Output the (x, y) coordinate of the center of the cell containing the given text.  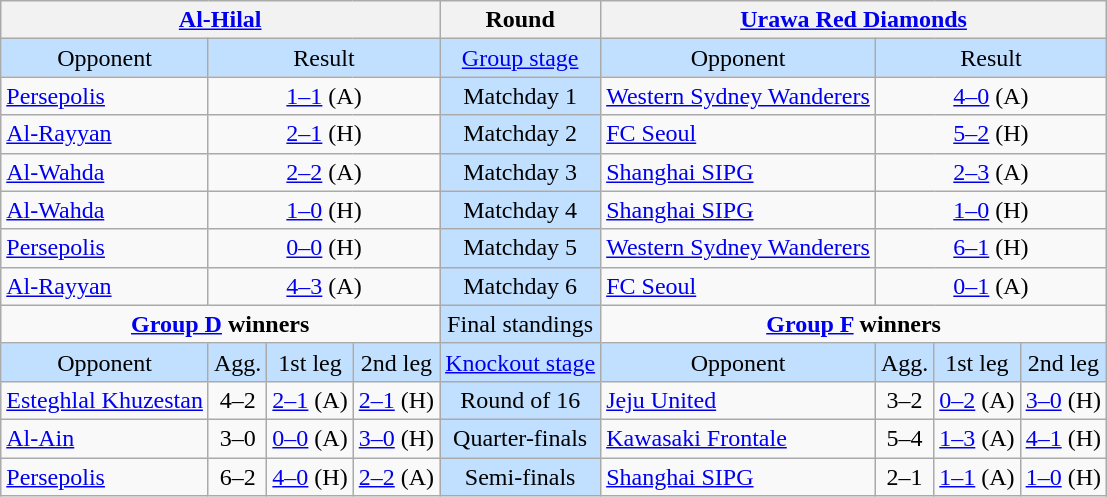
Matchday 6 (520, 286)
Matchday 4 (520, 210)
4–0 (A) (990, 96)
6–2 (237, 477)
Matchday 1 (520, 96)
Round of 16 (520, 400)
1–3 (A) (977, 438)
Esteghlal Khuzestan (105, 400)
Matchday 5 (520, 248)
Group stage (520, 58)
Al-Ain (105, 438)
Quarter-finals (520, 438)
2–1 (A) (310, 400)
Round (520, 20)
Matchday 2 (520, 134)
3–0 (237, 438)
0–0 (H) (324, 248)
2–1 (904, 477)
Kawasaki Frontale (738, 438)
2–3 (A) (990, 172)
Semi-finals (520, 477)
Urawa Red Diamonds (854, 20)
Al-Hilal (220, 20)
Group D winners (220, 324)
4–1 (H) (1063, 438)
4–0 (H) (310, 477)
4–3 (A) (324, 286)
5–2 (H) (990, 134)
0–2 (A) (977, 400)
0–0 (A) (310, 438)
3–2 (904, 400)
Matchday 3 (520, 172)
4–2 (237, 400)
Final standings (520, 324)
5–4 (904, 438)
0–1 (A) (990, 286)
Knockout stage (520, 362)
6–1 (H) (990, 248)
Jeju United (738, 400)
Group F winners (854, 324)
